Scan for the cell matching the given text and deliver its [x, y] coordinate at center. 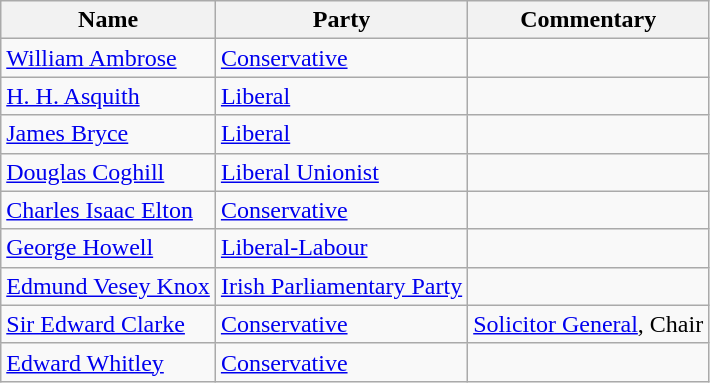
James Bryce [108, 134]
Name [108, 20]
Edward Whitley [108, 362]
William Ambrose [108, 58]
H. H. Asquith [108, 96]
Charles Isaac Elton [108, 210]
Sir Edward Clarke [108, 324]
Irish Parliamentary Party [341, 286]
Party [341, 20]
Liberal Unionist [341, 172]
Commentary [588, 20]
George Howell [108, 248]
Douglas Coghill [108, 172]
Edmund Vesey Knox [108, 286]
Liberal-Labour [341, 248]
Solicitor General, Chair [588, 324]
